From the cell containing the given text, extract its center point as (X, Y) coordinate. 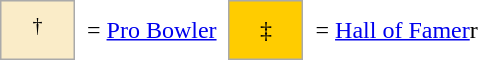
† (38, 30)
= Pro Bowler (152, 30)
‡ (266, 30)
